For the text-containing cell, return its midpoint in (X, Y) coordinate format. 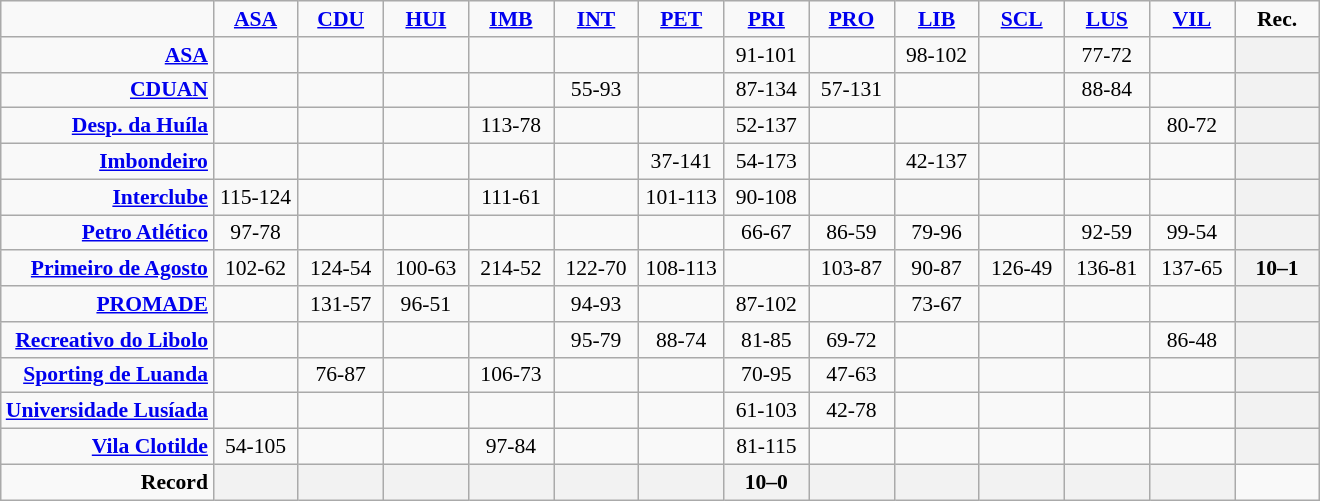
47-63 (852, 375)
137-65 (1192, 269)
INT (596, 19)
86-48 (1192, 340)
54-173 (766, 162)
Universidade Lusíada (107, 411)
Record (107, 482)
102-62 (256, 269)
VIL (1192, 19)
Petro Atlético (107, 233)
99-54 (1192, 233)
131-57 (340, 304)
113-78 (510, 126)
73-67 (936, 304)
PRO (852, 19)
10–0 (766, 482)
PET (682, 19)
Vila Clotilde (107, 447)
PROMADE (107, 304)
CDU (340, 19)
100-63 (426, 269)
PRI (766, 19)
87-134 (766, 90)
SCL (1022, 19)
42-137 (936, 162)
111-61 (510, 197)
124-54 (340, 269)
52-137 (766, 126)
IMB (510, 19)
10–1 (1276, 269)
Recreativo do Libolo (107, 340)
LUS (1106, 19)
122-70 (596, 269)
Primeiro de Agosto (107, 269)
92-59 (1106, 233)
Interclube (107, 197)
Imbondeiro (107, 162)
77-72 (1106, 55)
Desp. da Huíla (107, 126)
88-74 (682, 340)
LIB (936, 19)
57-131 (852, 90)
76-87 (340, 375)
108-113 (682, 269)
37-141 (682, 162)
42-78 (852, 411)
HUI (426, 19)
81-115 (766, 447)
87-102 (766, 304)
95-79 (596, 340)
66-67 (766, 233)
101-113 (682, 197)
CDUAN (107, 90)
69-72 (852, 340)
79-96 (936, 233)
90-87 (936, 269)
214-52 (510, 269)
126-49 (1022, 269)
54-105 (256, 447)
80-72 (1192, 126)
70-95 (766, 375)
86-59 (852, 233)
98-102 (936, 55)
97-78 (256, 233)
106-73 (510, 375)
88-84 (1106, 90)
61-103 (766, 411)
Rec. (1276, 19)
136-81 (1106, 269)
90-108 (766, 197)
81-85 (766, 340)
115-124 (256, 197)
Sporting de Luanda (107, 375)
94-93 (596, 304)
91-101 (766, 55)
96-51 (426, 304)
103-87 (852, 269)
97-84 (510, 447)
55-93 (596, 90)
